Capture the cell that displays the provided text and extract its [X, Y] central coordinate. 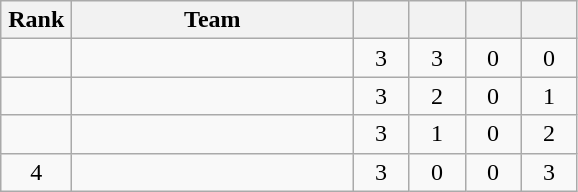
Team [212, 20]
Rank [36, 20]
4 [36, 172]
